Determine the (X, Y) coordinate at the center of the cell enclosing the given text.  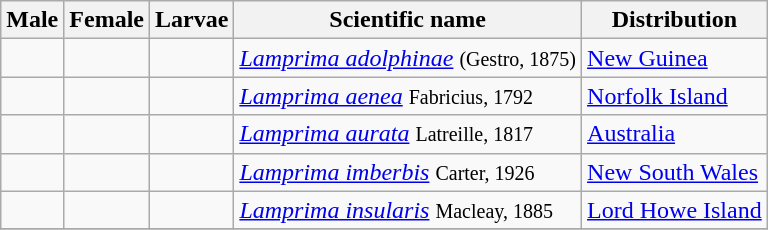
Lamprima aenea Fabricius, 1792 (408, 96)
Female (107, 20)
Male (32, 20)
Australia (675, 134)
Lamprima adolphinae (Gestro, 1875) (408, 58)
Norfolk Island (675, 96)
Scientific name (408, 20)
New South Wales (675, 172)
Larvae (191, 20)
Lamprima insularis Macleay, 1885 (408, 210)
Distribution (675, 20)
New Guinea (675, 58)
Lord Howe Island (675, 210)
Lamprima imberbis Carter, 1926 (408, 172)
Lamprima aurata Latreille, 1817 (408, 134)
